Capture the cell that displays the provided text and extract its (x, y) central coordinate. 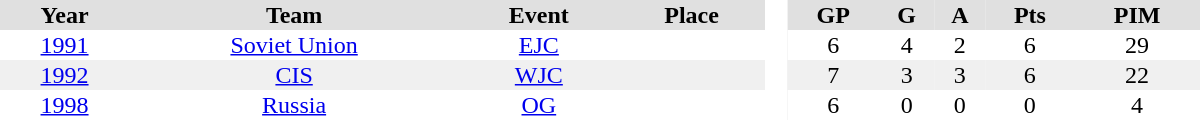
Pts (1030, 15)
CIS (294, 75)
7 (833, 75)
2 (960, 45)
1991 (64, 45)
Event (538, 15)
EJC (538, 45)
Team (294, 15)
G (906, 15)
Russia (294, 105)
WJC (538, 75)
Place (692, 15)
1992 (64, 75)
1998 (64, 105)
Soviet Union (294, 45)
Year (64, 15)
OG (538, 105)
22 (1137, 75)
GP (833, 15)
29 (1137, 45)
PIM (1137, 15)
A (960, 15)
